Output the [X, Y] coordinate of the center of the cell containing the given text.  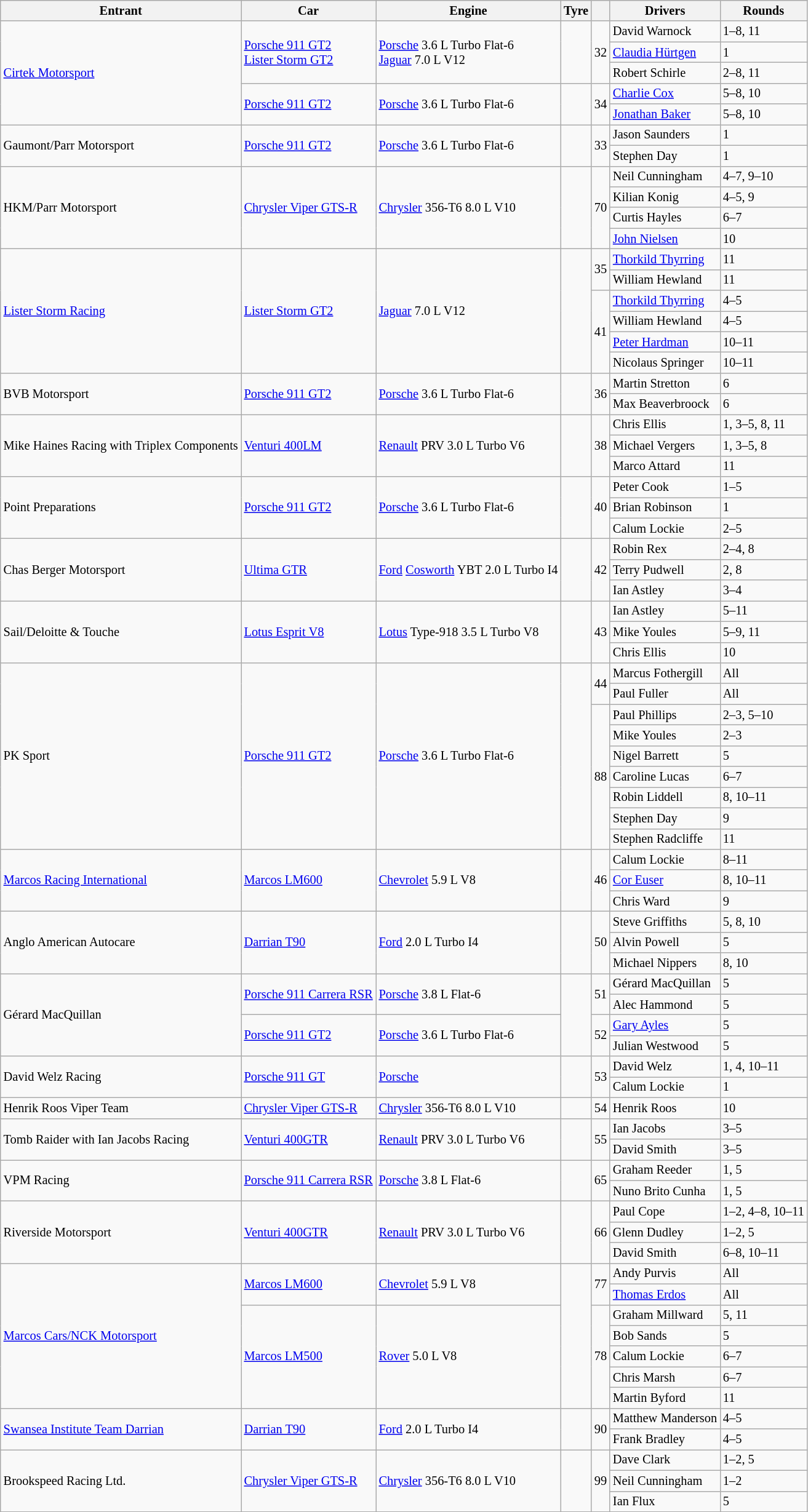
VPM Racing [121, 1180]
1, 4, 10–11 [763, 1067]
8, 10 [763, 963]
Henrik Roos Viper Team [121, 1108]
Dave Clark [665, 1460]
5, 8, 10 [763, 921]
8–11 [763, 859]
Charlie Cox [665, 94]
2–3 [763, 735]
Kilian Konig [665, 197]
3–4 [763, 591]
Paul Phillips [665, 715]
32 [601, 52]
Porsche [469, 1076]
Lotus Type-918 3.5 L Turbo V8 [469, 631]
2–5 [763, 528]
Cor Euser [665, 880]
Cirtek Motorsport [121, 73]
Sail/Deloitte & Touche [121, 631]
Nicolaus Springer [665, 362]
1, 3–5, 8, 11 [763, 424]
Chris Ward [665, 901]
Venturi 400LM [309, 445]
Glenn Dudley [665, 1232]
54 [601, 1108]
53 [601, 1076]
Graham Millward [665, 1315]
Henrik Roos [665, 1108]
41 [601, 332]
Curtis Hayles [665, 218]
Michael Vergers [665, 445]
Peter Cook [665, 487]
HKM/Parr Motorsport [121, 208]
Alec Hammond [665, 1005]
52 [601, 1036]
Marcos LM500 [309, 1356]
Marcos Racing International [121, 880]
55 [601, 1139]
Swansea Institute Team Darrian [121, 1428]
Julian Westwood [665, 1046]
Martin Byford [665, 1398]
Nigel Barrett [665, 756]
Gaumont/Parr Motorsport [121, 145]
Paul Cope [665, 1211]
5–11 [763, 611]
Frank Bradley [665, 1439]
2, 8 [763, 570]
Ultima GTR [309, 570]
Max Beaverbroock [665, 404]
5–9, 11 [763, 632]
5, 11 [763, 1315]
Nuno Brito Cunha [665, 1191]
38 [601, 445]
99 [601, 1480]
Porsche 911 GT2Lister Storm GT2 [309, 52]
Entrant [121, 10]
50 [601, 942]
PK Sport [121, 755]
Robin Rex [665, 549]
35 [601, 269]
Ian Jacobs [665, 1129]
Graham Reeder [665, 1170]
Matthew Manderson [665, 1418]
Rover 5.0 L V8 [469, 1356]
2–4, 8 [763, 549]
Porsche 3.6 L Turbo Flat-6Jaguar 7.0 L V12 [469, 52]
33 [601, 145]
Marco Attard [665, 466]
78 [601, 1356]
BVB Motorsport [121, 394]
66 [601, 1231]
Lister Storm GT2 [309, 311]
Tomb Raider with Ian Jacobs Racing [121, 1139]
1, 3–5, 8 [763, 445]
Andy Purvis [665, 1273]
Chas Berger Motorsport [121, 570]
Anglo American Autocare [121, 942]
Caroline Lucas [665, 777]
Marcus Fothergill [665, 673]
Michael Nippers [665, 963]
34 [601, 103]
36 [601, 394]
6–8, 10–11 [763, 1253]
1–8, 11 [763, 31]
65 [601, 1180]
David Welz [665, 1067]
Jaguar 7.0 L V12 [469, 311]
2–3, 5–10 [763, 715]
90 [601, 1428]
Thomas Erdos [665, 1294]
42 [601, 570]
John Nielsen [665, 239]
Jason Saunders [665, 135]
Lister Storm Racing [121, 311]
1–2 [763, 1481]
77 [601, 1283]
Gary Ayles [665, 1025]
Mike Haines Racing with Triplex Components [121, 445]
Rounds [763, 10]
44 [601, 683]
Terry Pudwell [665, 570]
2–8, 11 [763, 73]
Tyre [576, 10]
Point Preparations [121, 507]
Jonathan Baker [665, 114]
88 [601, 777]
4–7, 9–10 [763, 177]
Brookspeed Racing Ltd. [121, 1480]
Ford Cosworth YBT 2.0 L Turbo I4 [469, 570]
Riverside Motorsport [121, 1231]
Drivers [665, 10]
43 [601, 631]
Marcos Cars/NCK Motorsport [121, 1335]
1–5 [763, 487]
51 [601, 994]
Stephen Radcliffe [665, 839]
1–2, 4–8, 10–11 [763, 1211]
Lotus Esprit V8 [309, 631]
Claudia Hürtgen [665, 52]
Paul Fuller [665, 694]
Robert Schirle [665, 73]
Chris Marsh [665, 1377]
Steve Griffiths [665, 921]
Ian Flux [665, 1502]
Engine [469, 10]
Martin Stretton [665, 383]
Bob Sands [665, 1335]
Brian Robinson [665, 507]
40 [601, 507]
Alvin Powell [665, 942]
46 [601, 880]
4–5, 9 [763, 197]
Peter Hardman [665, 342]
Porsche 911 GT [309, 1076]
David Warnock [665, 31]
70 [601, 208]
Robin Liddell [665, 797]
Car [309, 10]
David Welz Racing [121, 1076]
